Extract the (X, Y) coordinate from the center of the cell holding the provided text.  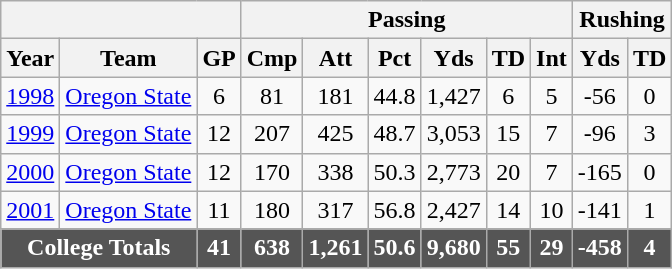
1,427 (454, 96)
15 (508, 134)
2,427 (454, 210)
207 (272, 134)
College Totals (99, 248)
5 (552, 96)
180 (272, 210)
44.8 (394, 96)
1 (649, 210)
Pct (394, 58)
Passing (406, 20)
48.7 (394, 134)
9,680 (454, 248)
1998 (30, 96)
425 (336, 134)
-96 (600, 134)
4 (649, 248)
50.3 (394, 172)
2001 (30, 210)
-458 (600, 248)
Year (30, 58)
2000 (30, 172)
Rushing (622, 20)
14 (508, 210)
-165 (600, 172)
3,053 (454, 134)
20 (508, 172)
GP (219, 58)
Team (128, 58)
638 (272, 248)
1999 (30, 134)
56.8 (394, 210)
170 (272, 172)
Cmp (272, 58)
55 (508, 248)
1,261 (336, 248)
Int (552, 58)
317 (336, 210)
41 (219, 248)
338 (336, 172)
3 (649, 134)
Att (336, 58)
10 (552, 210)
81 (272, 96)
29 (552, 248)
-56 (600, 96)
2,773 (454, 172)
11 (219, 210)
181 (336, 96)
-141 (600, 210)
50.6 (394, 248)
